Detect which cell encompasses the target text, then output its (x, y) center coordinate. 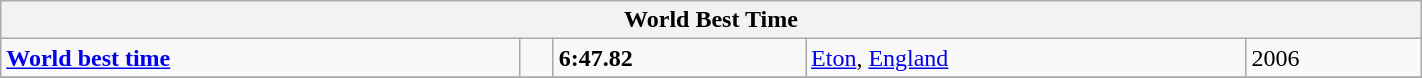
2006 (1334, 58)
World Best Time (711, 20)
Eton, England (1026, 58)
6:47.82 (679, 58)
World best time (261, 58)
